Pinpoint the cell where the given text exists, returning its (X, Y) midpoint coordinate. 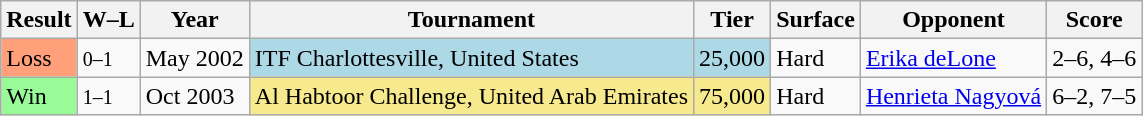
W–L (108, 20)
May 2002 (194, 58)
2–6, 4–6 (1094, 58)
6–2, 7–5 (1094, 96)
Henrieta Nagyová (953, 96)
Win (39, 96)
Erika deLone (953, 58)
Tournament (471, 20)
Result (39, 20)
25,000 (732, 58)
0–1 (108, 58)
Score (1094, 20)
75,000 (732, 96)
Loss (39, 58)
Opponent (953, 20)
1–1 (108, 96)
Oct 2003 (194, 96)
Tier (732, 20)
Al Habtoor Challenge, United Arab Emirates (471, 96)
Surface (816, 20)
Year (194, 20)
ITF Charlottesville, United States (471, 58)
